Capture the cell that displays the provided text and extract its (x, y) central coordinate. 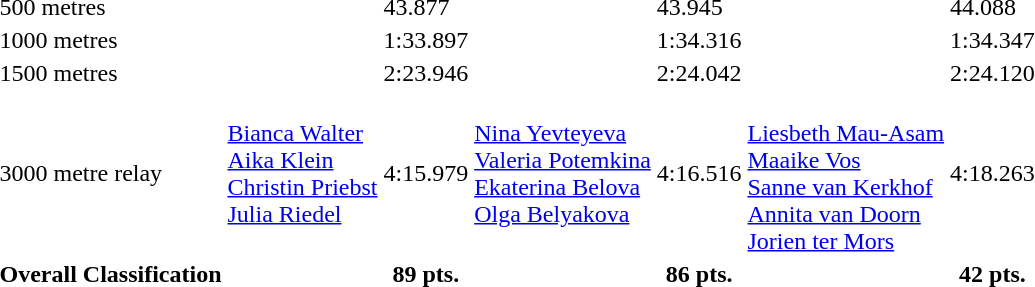
4:15.979 (426, 174)
Liesbeth Mau-AsamMaaike VosSanne van KerkhofAnnita van DoornJorien ter Mors (846, 174)
4:16.516 (699, 174)
1:33.897 (426, 40)
2:24.042 (699, 73)
Bianca WalterAika KleinChristin PriebstJulia Riedel (302, 174)
Nina YevteyevaValeria PotemkinaEkaterina BelovaOlga Belyakova (563, 174)
2:23.946 (426, 73)
1:34.316 (699, 40)
